Extract the [X, Y] coordinate from the center of the cell holding the provided text.  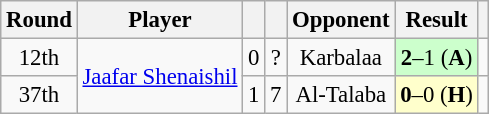
2–1 (A) [436, 58]
Round [39, 20]
Player [160, 20]
1 [254, 95]
7 [276, 95]
Result [436, 20]
37th [39, 95]
? [276, 58]
0–0 (H) [436, 95]
Jaafar Shenaishil [160, 76]
0 [254, 58]
Opponent [341, 20]
12th [39, 58]
Al-Talaba [341, 95]
Karbalaa [341, 58]
